Find where the given text appears and provide that cell's center as [X, Y] coordinate. 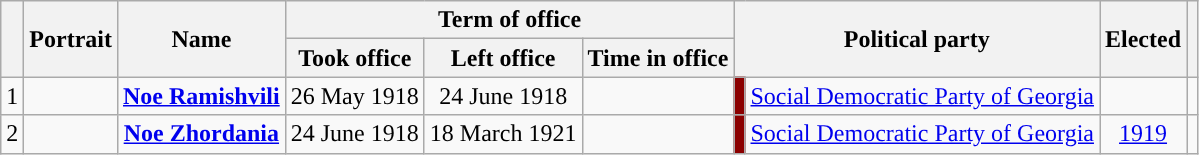
Took office [354, 58]
Term of office [510, 20]
Left office [503, 58]
1919 [1144, 134]
Noe Ramishvili [201, 96]
2 [12, 134]
Portrait [71, 39]
Time in office [658, 58]
Elected [1144, 39]
26 May 1918 [354, 96]
1 [12, 96]
Name [201, 39]
18 March 1921 [503, 134]
Noe Zhordania [201, 134]
Political party [917, 39]
